Provide the (X, Y) coordinate of the cell's center where the given text is located.  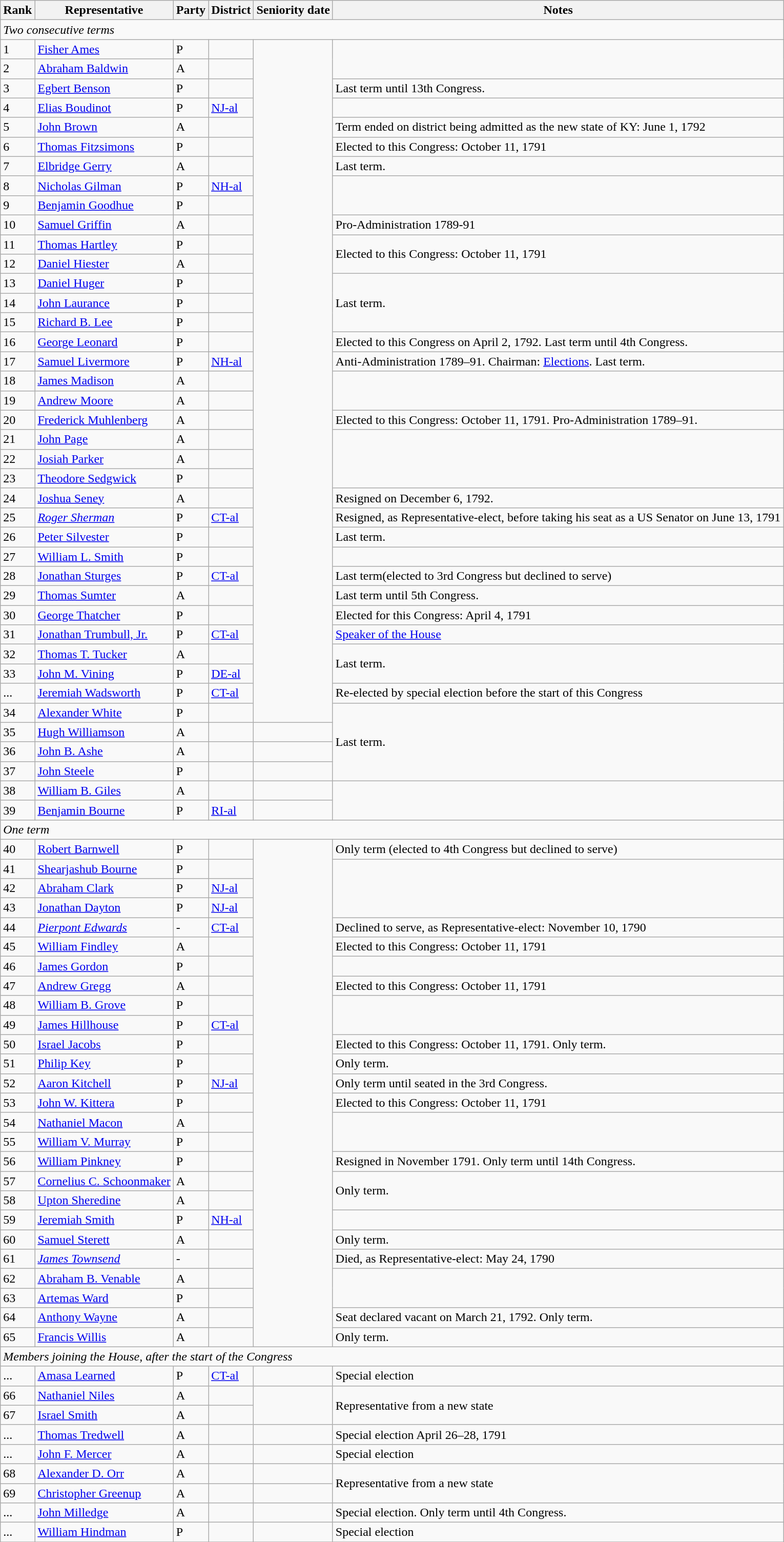
68 (17, 1473)
54 (17, 1122)
Rank (17, 10)
William Hindman (104, 1532)
52 (17, 1083)
John Milledge (104, 1513)
Elected to this Congress: October 11, 1791. Pro-Administration 1789–91. (558, 420)
Aaron Kitchell (104, 1083)
60 (17, 1240)
12 (17, 264)
15 (17, 322)
Term ended on district being admitted as the new state of KY: June 1, 1792 (558, 127)
40 (17, 849)
Samuel Griffin (104, 225)
16 (17, 342)
Samuel Livermore (104, 361)
69 (17, 1493)
11 (17, 245)
29 (17, 596)
2 (17, 69)
Anti-Administration 1789–91. Chairman: Elections. Last term. (558, 361)
Alexander White (104, 713)
William V. Murray (104, 1142)
Thomas T. Tucker (104, 654)
Josiah Parker (104, 459)
Seat declared vacant on March 21, 1792. Only term. (558, 1317)
10 (17, 225)
Resigned, as Representative-elect, before taking his seat as a US Senator on June 13, 1791 (558, 517)
Jonathan Sturges (104, 576)
DE-al (231, 674)
36 (17, 752)
Nathaniel Niles (104, 1395)
Died, as Representative-elect: May 24, 1790 (558, 1259)
Re-elected by special election before the start of this Congress (558, 693)
59 (17, 1220)
48 (17, 1005)
30 (17, 615)
John Laurance (104, 303)
Only term (elected to 4th Congress but declined to serve) (558, 849)
Samuel Sterett (104, 1240)
Roger Sherman (104, 517)
3 (17, 88)
William B. Giles (104, 790)
Notes (558, 10)
Jeremiah Wadsworth (104, 693)
22 (17, 459)
Philip Key (104, 1064)
Shearjashub Bourne (104, 869)
Artemas Ward (104, 1298)
RI-al (231, 810)
34 (17, 713)
Special election April 26–28, 1791 (558, 1434)
45 (17, 947)
58 (17, 1201)
46 (17, 966)
38 (17, 790)
Last term until 13th Congress. (558, 88)
Abraham Clark (104, 888)
John W. Kittera (104, 1103)
William B. Grove (104, 1005)
18 (17, 381)
Richard B. Lee (104, 322)
32 (17, 654)
4 (17, 108)
Andrew Moore (104, 400)
66 (17, 1395)
67 (17, 1415)
57 (17, 1181)
Jonathan Trumbull, Jr. (104, 635)
39 (17, 810)
Benjamin Bourne (104, 810)
19 (17, 400)
George Thatcher (104, 615)
John Steele (104, 771)
Last term(elected to 3rd Congress but declined to serve) (558, 576)
1 (17, 49)
Resigned on December 6, 1792. (558, 498)
47 (17, 986)
Benjamin Goodhue (104, 205)
20 (17, 420)
Thomas Sumter (104, 596)
26 (17, 537)
Representative (104, 10)
Jeremiah Smith (104, 1220)
24 (17, 498)
63 (17, 1298)
Two consecutive terms (392, 30)
Seniority date (293, 10)
Elected for this Congress: April 4, 1791 (558, 615)
51 (17, 1064)
41 (17, 869)
Anthony Wayne (104, 1317)
9 (17, 205)
Thomas Hartley (104, 245)
28 (17, 576)
Abraham Baldwin (104, 69)
5 (17, 127)
James Hillhouse (104, 1025)
33 (17, 674)
43 (17, 908)
James Madison (104, 381)
Christopher Greenup (104, 1493)
56 (17, 1161)
James Gordon (104, 966)
John F. Mercer (104, 1454)
14 (17, 303)
Hugh Williamson (104, 732)
Israel Jacobs (104, 1044)
61 (17, 1259)
Pro-Administration 1789-91 (558, 225)
Special election. Only term until 4th Congress. (558, 1513)
Nicholas Gilman (104, 186)
17 (17, 361)
Joshua Seney (104, 498)
21 (17, 439)
35 (17, 732)
37 (17, 771)
64 (17, 1317)
Frederick Muhlenberg (104, 420)
Amasa Learned (104, 1376)
Declined to serve, as Representative-elect: November 10, 1790 (558, 927)
31 (17, 635)
Cornelius C. Schoonmaker (104, 1181)
65 (17, 1337)
23 (17, 478)
42 (17, 888)
James Townsend (104, 1259)
Party (191, 10)
49 (17, 1025)
Upton Sheredine (104, 1201)
John M. Vining (104, 674)
William L. Smith (104, 556)
6 (17, 147)
Nathaniel Macon (104, 1122)
Fisher Ames (104, 49)
District (231, 10)
John Brown (104, 127)
Elbridge Gerry (104, 166)
John B. Ashe (104, 752)
Abraham B. Venable (104, 1279)
44 (17, 927)
Francis Willis (104, 1337)
George Leonard (104, 342)
25 (17, 517)
Speaker of the House (558, 635)
8 (17, 186)
Elected to this Congress: October 11, 1791. Only term. (558, 1044)
Thomas Tredwell (104, 1434)
Resigned in November 1791. Only term until 14th Congress. (558, 1161)
13 (17, 283)
Alexander D. Orr (104, 1473)
53 (17, 1103)
Jonathan Dayton (104, 908)
Daniel Huger (104, 283)
Israel Smith (104, 1415)
Peter Silvester (104, 537)
55 (17, 1142)
Thomas Fitzsimons (104, 147)
Andrew Gregg (104, 986)
27 (17, 556)
Daniel Hiester (104, 264)
50 (17, 1044)
Elias Boudinot (104, 108)
7 (17, 166)
Last term until 5th Congress. (558, 596)
John Page (104, 439)
William Pinkney (104, 1161)
62 (17, 1279)
Egbert Benson (104, 88)
Elected to this Congress on April 2, 1792. Last term until 4th Congress. (558, 342)
Pierpont Edwards (104, 927)
Only term until seated in the 3rd Congress. (558, 1083)
Robert Barnwell (104, 849)
One term (392, 829)
Members joining the House, after the start of the Congress (392, 1356)
William Findley (104, 947)
Theodore Sedgwick (104, 478)
